Identify which cell holds the provided text, then report its [x, y] central coordinate. 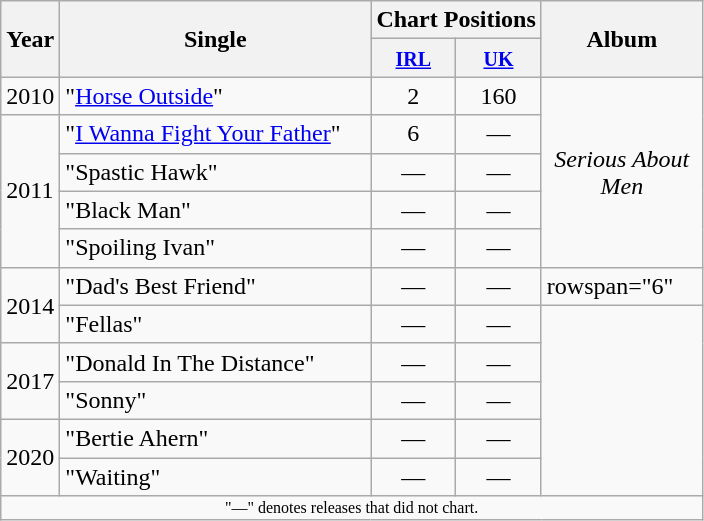
Single [216, 39]
2 [414, 96]
2011 [30, 191]
UK [499, 58]
Chart Positions [456, 20]
"Dad's Best Friend" [216, 286]
"Sonny" [216, 400]
"I Wanna Fight Your Father" [216, 134]
"Spoiling Ivan" [216, 248]
"Black Man" [216, 210]
"Waiting" [216, 477]
"Fellas" [216, 324]
"Horse Outside" [216, 96]
"—" denotes releases that did not chart. [352, 508]
Year [30, 39]
6 [414, 134]
2020 [30, 457]
2010 [30, 96]
160 [499, 96]
Serious About Men [622, 172]
rowspan="6" [622, 286]
Album [622, 39]
2014 [30, 305]
"Bertie Ahern" [216, 438]
"Donald In The Distance" [216, 362]
2017 [30, 381]
"Spastic Hawk" [216, 172]
IRL [414, 58]
